Extract the [X, Y] coordinate from the center of the cell holding the provided text.  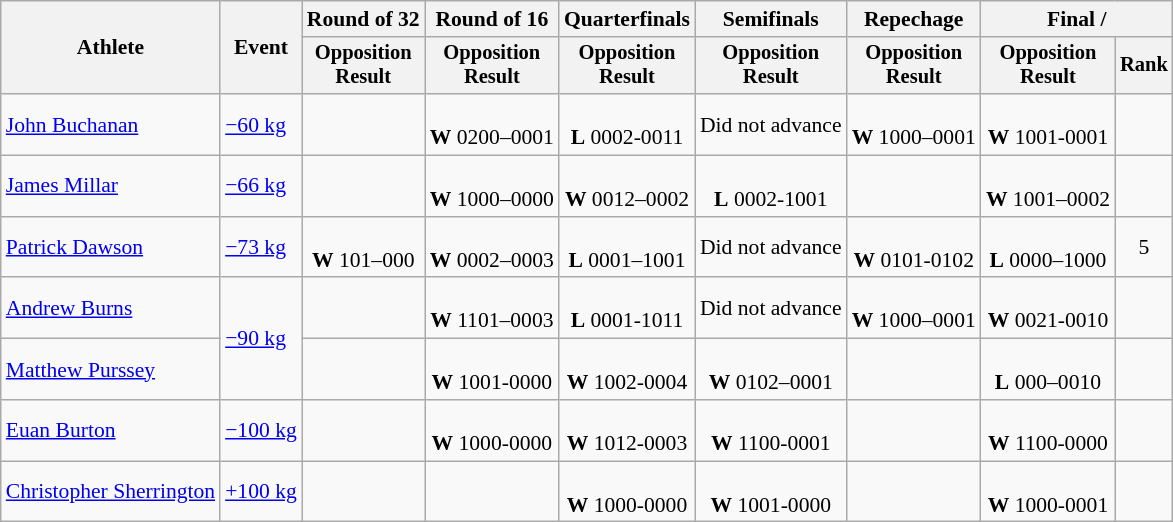
L 000–0010 [1048, 370]
Rank [1144, 66]
Final / [1077, 19]
W 1101–0003 [492, 308]
5 [1144, 248]
W 0021-0010 [1048, 308]
Christopher Sherrington [110, 492]
−100 kg [261, 430]
L 0002-1001 [771, 186]
W 0002–0003 [492, 248]
W 1000-0001 [1048, 492]
W 1100-0001 [771, 430]
W 1000–0000 [492, 186]
Andrew Burns [110, 308]
L 0002-0011 [627, 124]
Athlete [110, 48]
L 0001-1011 [627, 308]
Round of 16 [492, 19]
−73 kg [261, 248]
W 101–000 [364, 248]
W 0101-0102 [914, 248]
W 0200–0001 [492, 124]
−60 kg [261, 124]
W 1002-0004 [627, 370]
W 1100-0000 [1048, 430]
W 1001-0001 [1048, 124]
Event [261, 48]
Round of 32 [364, 19]
W 0012–0002 [627, 186]
−66 kg [261, 186]
+100 kg [261, 492]
John Buchanan [110, 124]
Repechage [914, 19]
L 0001–1001 [627, 248]
James Millar [110, 186]
Euan Burton [110, 430]
W 1012-0003 [627, 430]
Matthew Purssey [110, 370]
Semifinals [771, 19]
Quarterfinals [627, 19]
W 0102–0001 [771, 370]
Patrick Dawson [110, 248]
−90 kg [261, 339]
L 0000–1000 [1048, 248]
W 1001–0002 [1048, 186]
